Search for the cell housing the specified text and yield its [X, Y] center coordinate. 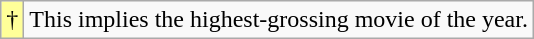
† [12, 20]
This implies the highest-grossing movie of the year. [279, 20]
